Identify which cell holds the provided text, then report its [x, y] central coordinate. 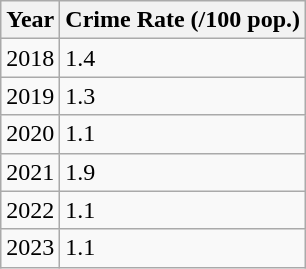
1.3 [183, 96]
2023 [30, 248]
2021 [30, 172]
2020 [30, 134]
2022 [30, 210]
1.9 [183, 172]
Crime Rate (/100 pop.) [183, 20]
2019 [30, 96]
2018 [30, 58]
Year [30, 20]
1.4 [183, 58]
